Determine the (x, y) coordinate at the center of the cell enclosing the given text.  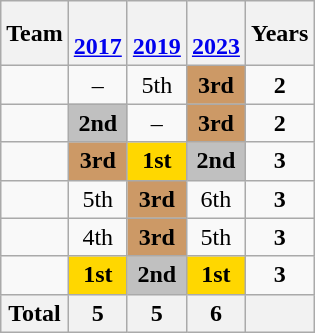
Years (279, 34)
4th (98, 237)
6 (216, 313)
2019 (156, 34)
2023 (216, 34)
Total (35, 313)
2017 (98, 34)
Team (35, 34)
6th (216, 199)
